Pinpoint the cell where the given text exists, returning its [x, y] midpoint coordinate. 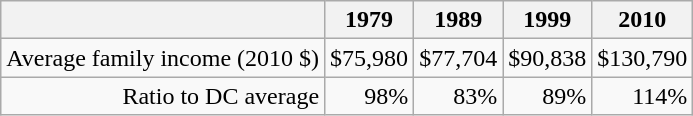
114% [642, 96]
$75,980 [370, 58]
Ratio to DC average [163, 96]
89% [548, 96]
Average family income (2010 $) [163, 58]
2010 [642, 20]
1989 [458, 20]
$130,790 [642, 58]
83% [458, 96]
$90,838 [548, 58]
1999 [548, 20]
1979 [370, 20]
$77,704 [458, 58]
98% [370, 96]
